Identify which cell holds the provided text, then report its (x, y) central coordinate. 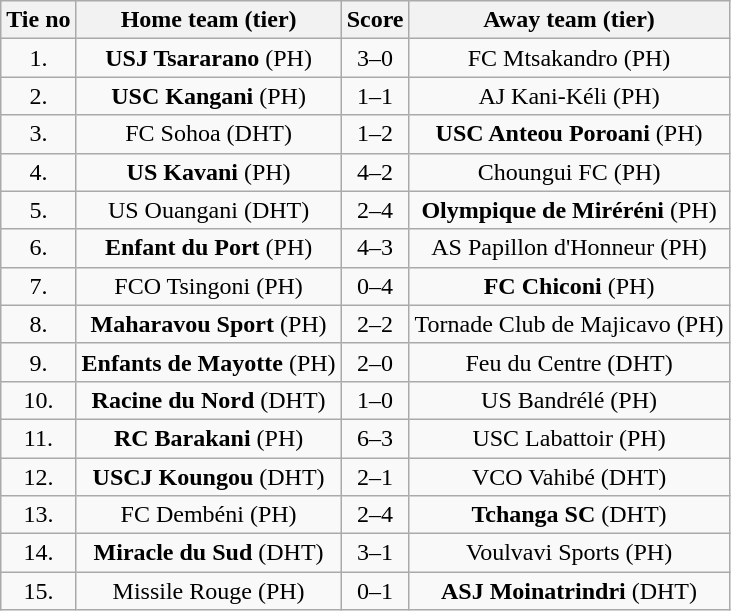
USCJ Koungou (DHT) (208, 477)
Choungui FC (PH) (569, 172)
10. (38, 400)
Missile Rouge (PH) (208, 591)
6–3 (375, 438)
Score (375, 20)
Feu du Centre (DHT) (569, 362)
Miracle du Sud (DHT) (208, 553)
3–1 (375, 553)
11. (38, 438)
Tornade Club de Majicavo (PH) (569, 324)
2–2 (375, 324)
5. (38, 210)
9. (38, 362)
RC Barakani (PH) (208, 438)
3–0 (375, 58)
Tie no (38, 20)
4. (38, 172)
FCO Tsingoni (PH) (208, 286)
US Ouangani (DHT) (208, 210)
15. (38, 591)
1. (38, 58)
1–0 (375, 400)
FC Chiconi (PH) (569, 286)
FC Dembéni (PH) (208, 515)
Racine du Nord (DHT) (208, 400)
AS Papillon d'Honneur (PH) (569, 248)
Enfants de Mayotte (PH) (208, 362)
2–0 (375, 362)
Olympique de Miréréni (PH) (569, 210)
0–4 (375, 286)
Maharavou Sport (PH) (208, 324)
Away team (tier) (569, 20)
3. (38, 134)
US Bandrélé (PH) (569, 400)
Tchanga SC (DHT) (569, 515)
USJ Tsararano (PH) (208, 58)
0–1 (375, 591)
6. (38, 248)
4–3 (375, 248)
FC Mtsakandro (PH) (569, 58)
1–2 (375, 134)
FC Sohoa (DHT) (208, 134)
US Kavani (PH) (208, 172)
7. (38, 286)
USC Kangani (PH) (208, 96)
4–2 (375, 172)
2. (38, 96)
13. (38, 515)
14. (38, 553)
2–1 (375, 477)
AJ Kani-Kéli (PH) (569, 96)
8. (38, 324)
ASJ Moinatrindri (DHT) (569, 591)
Enfant du Port (PH) (208, 248)
VCO Vahibé (DHT) (569, 477)
1–1 (375, 96)
12. (38, 477)
Home team (tier) (208, 20)
Voulvavi Sports (PH) (569, 553)
USC Labattoir (PH) (569, 438)
USC Anteou Poroani (PH) (569, 134)
